Return the [x, y] coordinate for the center point of the cell that contains the specified text.  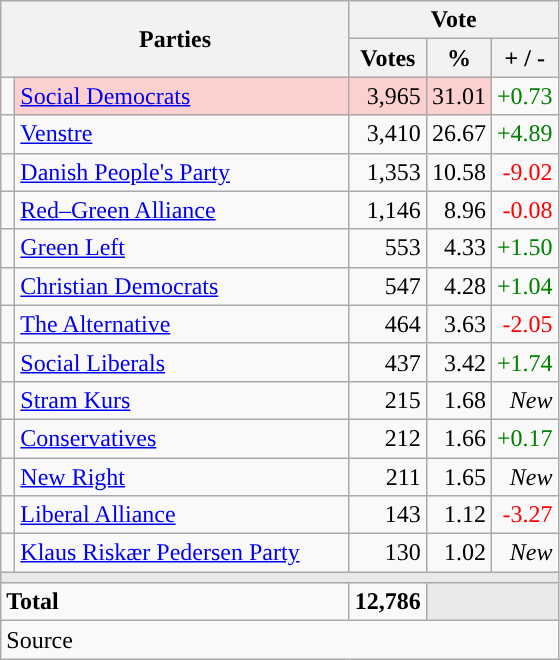
211 [388, 477]
Social Liberals [182, 362]
1.65 [458, 477]
Venstre [182, 134]
Social Democrats [182, 96]
1.02 [458, 553]
Green Left [182, 248]
+1.04 [524, 286]
Stram Kurs [182, 400]
1.68 [458, 400]
8.96 [458, 210]
% [458, 58]
437 [388, 362]
+ / - [524, 58]
212 [388, 438]
547 [388, 286]
4.33 [458, 248]
Votes [388, 58]
3,410 [388, 134]
+1.50 [524, 248]
12,786 [388, 602]
Vote [454, 20]
1.66 [458, 438]
-3.27 [524, 515]
26.67 [458, 134]
-0.08 [524, 210]
1.12 [458, 515]
Total [176, 602]
Conservatives [182, 438]
+1.74 [524, 362]
3.63 [458, 324]
31.01 [458, 96]
+0.73 [524, 96]
1,353 [388, 172]
Christian Democrats [182, 286]
464 [388, 324]
The Alternative [182, 324]
+4.89 [524, 134]
-9.02 [524, 172]
Klaus Riskær Pedersen Party [182, 553]
Parties [176, 39]
Source [280, 640]
3,965 [388, 96]
Danish People's Party [182, 172]
Red–Green Alliance [182, 210]
+0.17 [524, 438]
130 [388, 553]
-2.05 [524, 324]
553 [388, 248]
4.28 [458, 286]
New Right [182, 477]
215 [388, 400]
143 [388, 515]
10.58 [458, 172]
3.42 [458, 362]
1,146 [388, 210]
Liberal Alliance [182, 515]
